Return the [x, y] coordinate for the center point of the cell that contains the specified text.  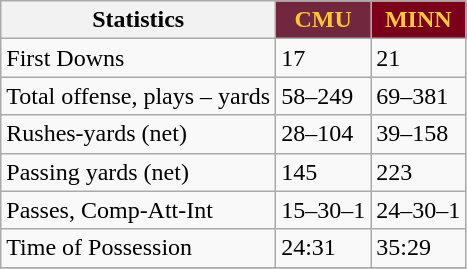
28–104 [324, 134]
17 [324, 58]
24–30–1 [418, 210]
Statistics [138, 20]
58–249 [324, 96]
223 [418, 172]
21 [418, 58]
69–381 [418, 96]
35:29 [418, 248]
First Downs [138, 58]
MINN [418, 20]
Rushes-yards (net) [138, 134]
15–30–1 [324, 210]
CMU [324, 20]
Time of Possession [138, 248]
39–158 [418, 134]
Passing yards (net) [138, 172]
145 [324, 172]
24:31 [324, 248]
Passes, Comp-Att-Int [138, 210]
Total offense, plays – yards [138, 96]
